From the cell containing the given text, extract its center point as [x, y] coordinate. 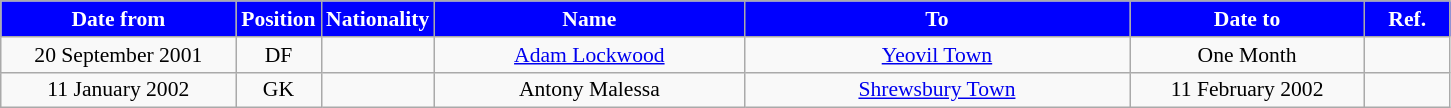
One Month [1248, 55]
Adam Lockwood [589, 55]
Nationality [378, 19]
DF [278, 55]
11 February 2002 [1248, 90]
Antony Malessa [589, 90]
Ref. [1408, 19]
GK [278, 90]
Yeovil Town [936, 55]
Date from [118, 19]
Name [589, 19]
Shrewsbury Town [936, 90]
20 September 2001 [118, 55]
Position [278, 19]
11 January 2002 [118, 90]
Date to [1248, 19]
To [936, 19]
